Pinpoint the cell where the given text exists, returning its (X, Y) midpoint coordinate. 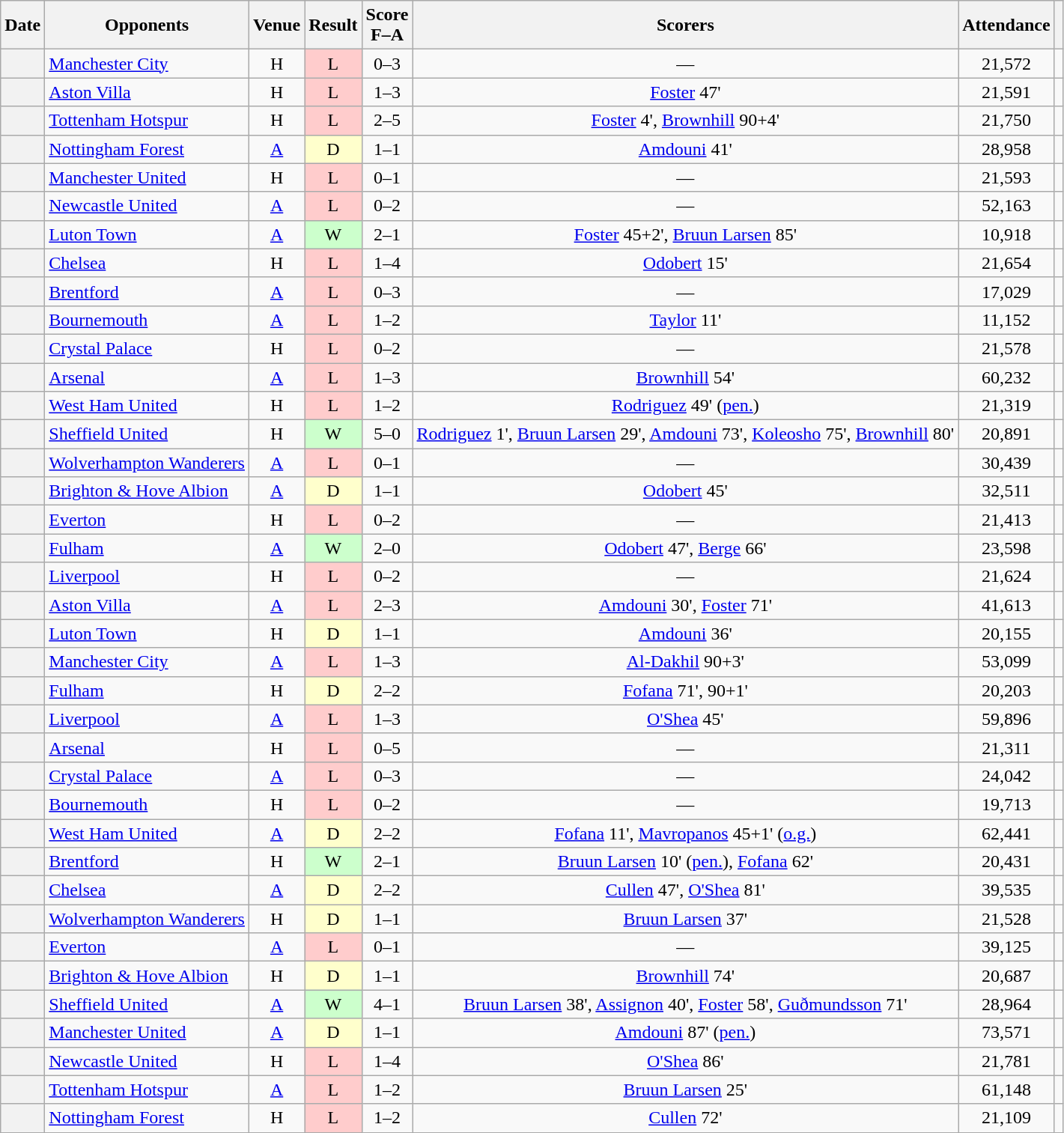
32,511 (1006, 491)
41,613 (1006, 605)
19,713 (1006, 804)
28,958 (1006, 149)
21,528 (1006, 919)
Scorers (686, 25)
Odobert 47', Berge 66' (686, 548)
2–0 (387, 548)
21,319 (1006, 406)
Cullen 47', O'Shea 81' (686, 890)
20,155 (1006, 634)
28,964 (1006, 1004)
Al-Dakhil 90+3' (686, 662)
20,431 (1006, 862)
Amdouni 30', Foster 71' (686, 605)
O'Shea 45' (686, 719)
Bruun Larsen 37' (686, 919)
Foster 47' (686, 92)
Attendance (1006, 25)
21,413 (1006, 520)
O'Shea 86' (686, 1061)
Opponents (147, 25)
Result (333, 25)
4–1 (387, 1004)
24,042 (1006, 776)
Bruun Larsen 10' (pen.), Fofana 62' (686, 862)
21,591 (1006, 92)
Foster 45+2', Bruun Larsen 85' (686, 234)
21,572 (1006, 64)
Odobert 45' (686, 491)
Venue (276, 25)
Date (22, 25)
73,571 (1006, 1033)
53,099 (1006, 662)
52,163 (1006, 206)
39,535 (1006, 890)
2–3 (387, 605)
61,148 (1006, 1090)
2–5 (387, 121)
Fofana 11', Mavropanos 45+1' (o.g.) (686, 833)
Bruun Larsen 25' (686, 1090)
62,441 (1006, 833)
21,781 (1006, 1061)
Odobert 15' (686, 263)
Amdouni 41' (686, 149)
20,891 (1006, 434)
11,152 (1006, 320)
Amdouni 87' (pen.) (686, 1033)
20,203 (1006, 690)
Brownhill 54' (686, 377)
Brownhill 74' (686, 976)
Foster 4', Brownhill 90+4' (686, 121)
Amdouni 36' (686, 634)
10,918 (1006, 234)
5–0 (387, 434)
21,624 (1006, 577)
Fofana 71', 90+1' (686, 690)
ScoreF–A (387, 25)
59,896 (1006, 719)
21,109 (1006, 1118)
Cullen 72' (686, 1118)
21,750 (1006, 121)
21,578 (1006, 348)
21,654 (1006, 263)
23,598 (1006, 548)
0–5 (387, 747)
21,311 (1006, 747)
Taylor 11' (686, 320)
Bruun Larsen 38', Assignon 40', Foster 58', Guðmundsson 71' (686, 1004)
39,125 (1006, 947)
60,232 (1006, 377)
17,029 (1006, 291)
Rodriguez 49' (pen.) (686, 406)
21,593 (1006, 177)
30,439 (1006, 463)
Rodriguez 1', Bruun Larsen 29', Amdouni 73', Koleosho 75', Brownhill 80' (686, 434)
20,687 (1006, 976)
